Scan for the cell matching the given text and deliver its [X, Y] coordinate at center. 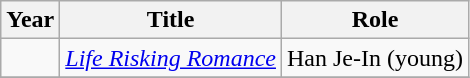
Year [30, 20]
Title [171, 20]
Life Risking Romance [171, 58]
Han Je-In (young) [374, 58]
Role [374, 20]
